Detect which cell encompasses the target text, then output its (x, y) center coordinate. 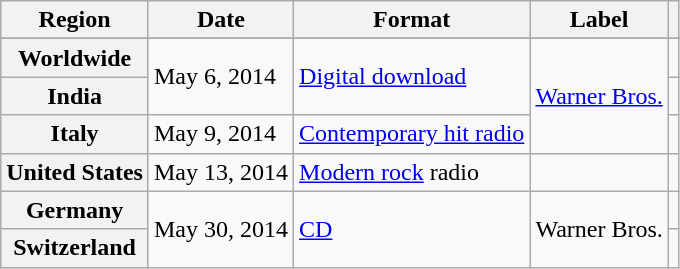
CD (412, 229)
Germany (75, 210)
May 9, 2014 (220, 134)
Digital download (412, 77)
United States (75, 172)
May 30, 2014 (220, 229)
Region (75, 20)
Contemporary hit radio (412, 134)
Italy (75, 134)
May 13, 2014 (220, 172)
India (75, 96)
May 6, 2014 (220, 77)
Label (599, 20)
Switzerland (75, 248)
Date (220, 20)
Modern rock radio (412, 172)
Worldwide (75, 58)
Format (412, 20)
